Determine the [X, Y] coordinate at the center of the cell enclosing the given text.  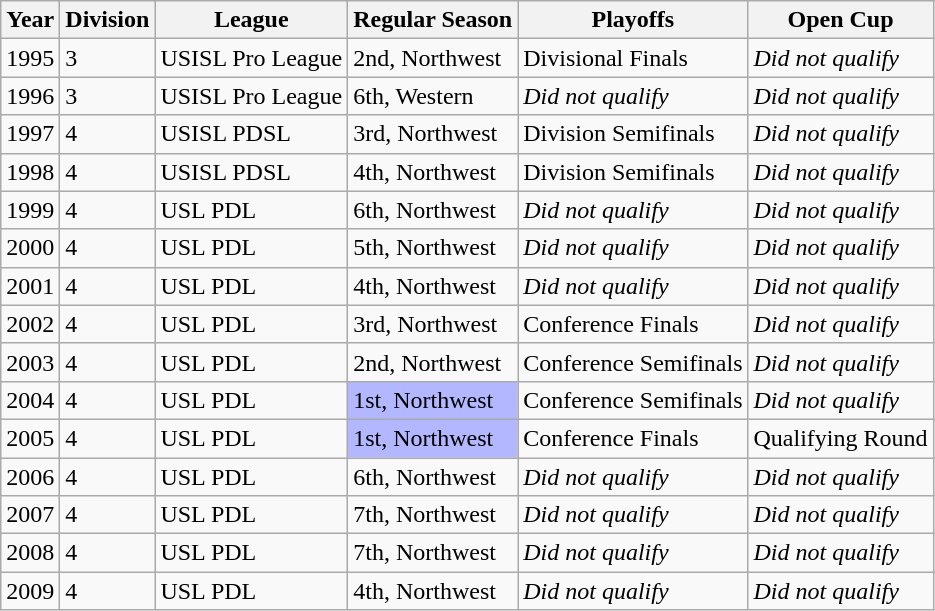
Open Cup [840, 20]
1997 [30, 134]
1998 [30, 172]
Division [108, 20]
2000 [30, 248]
2005 [30, 438]
2001 [30, 286]
Playoffs [633, 20]
2002 [30, 324]
2004 [30, 400]
6th, Western [433, 96]
5th, Northwest [433, 248]
2003 [30, 362]
2009 [30, 591]
Divisional Finals [633, 58]
2007 [30, 515]
2008 [30, 553]
1995 [30, 58]
2006 [30, 477]
1999 [30, 210]
1996 [30, 96]
Year [30, 20]
League [252, 20]
Regular Season [433, 20]
Qualifying Round [840, 438]
